Pinpoint the cell where the given text exists, returning its (X, Y) midpoint coordinate. 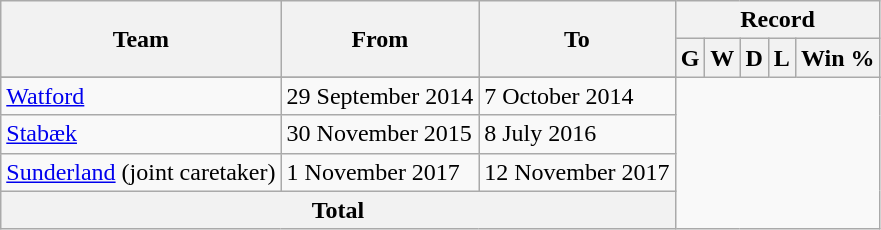
8 July 2016 (577, 134)
G (690, 58)
W (722, 58)
Sunderland (joint caretaker) (141, 172)
Record (778, 20)
Team (141, 39)
To (577, 39)
29 September 2014 (380, 96)
Watford (141, 96)
Stabæk (141, 134)
7 October 2014 (577, 96)
From (380, 39)
1 November 2017 (380, 172)
30 November 2015 (380, 134)
D (754, 58)
Total (338, 210)
12 November 2017 (577, 172)
L (782, 58)
Win % (838, 58)
